For the text-containing cell, return its midpoint in [x, y] coordinate format. 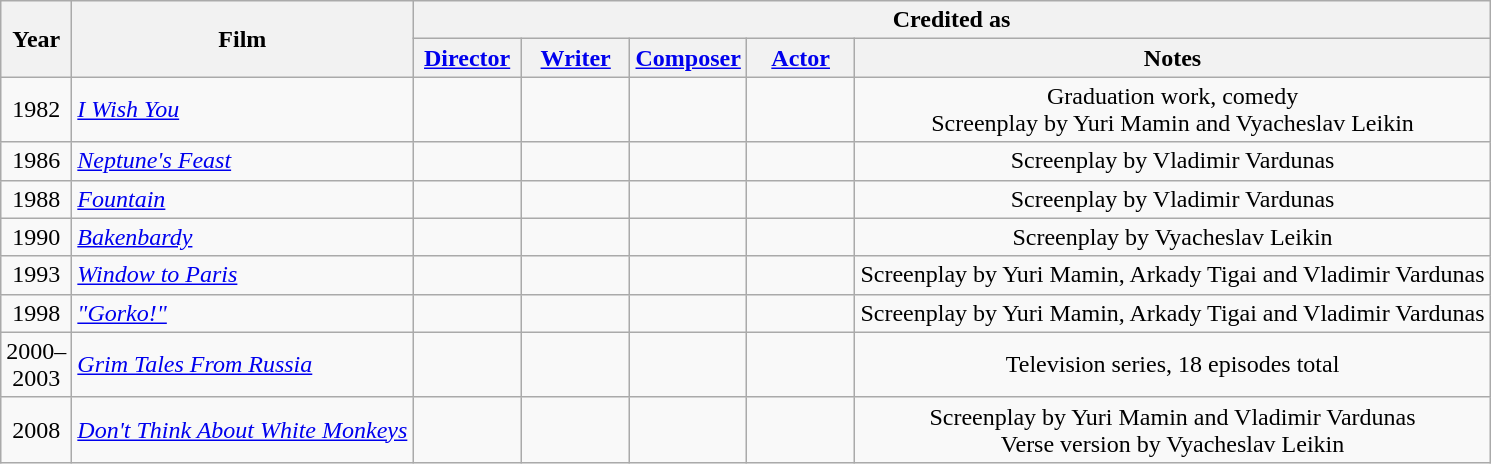
1998 [36, 313]
Actor [800, 58]
Screenplay by Vyacheslav Leikin [1172, 237]
I Wish You [242, 110]
"Gorko!" [242, 313]
Notes [1172, 58]
1982 [36, 110]
2008 [36, 430]
2000–2003 [36, 364]
Bakenbardy [242, 237]
Fountain [242, 199]
1990 [36, 237]
Credited as [952, 20]
Don't Think About White Monkeys [242, 430]
Television series, 18 episodes total [1172, 364]
Window to Paris [242, 275]
Film [242, 39]
Graduation work, comedyScreenplay by Yuri Mamin and Vyacheslav Leikin [1172, 110]
1993 [36, 275]
1986 [36, 161]
Director [468, 58]
Composer [688, 58]
1988 [36, 199]
Neptune's Feast [242, 161]
Screenplay by Yuri Mamin and Vladimir VardunasVerse version by Vyacheslav Leikin [1172, 430]
Year [36, 39]
Grim Tales From Russia [242, 364]
Writer [576, 58]
